Determine the [X, Y] coordinate at the center of the cell enclosing the given text.  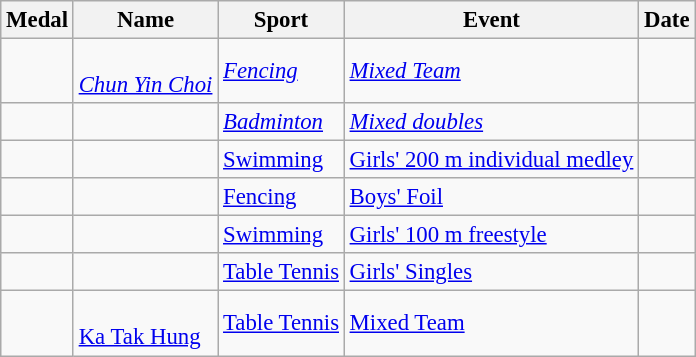
Girls' 100 m freestyle [491, 235]
Sport [282, 20]
Ka Tak Hung [145, 324]
Chun Yin Choi [145, 72]
Boys' Foil [491, 197]
Event [491, 20]
Girls' 200 m individual medley [491, 160]
Girls' Singles [491, 273]
Badminton [282, 122]
Date [667, 20]
Medal [38, 20]
Mixed doubles [491, 122]
Name [145, 20]
